Search for the cell housing the specified text and yield its (x, y) center coordinate. 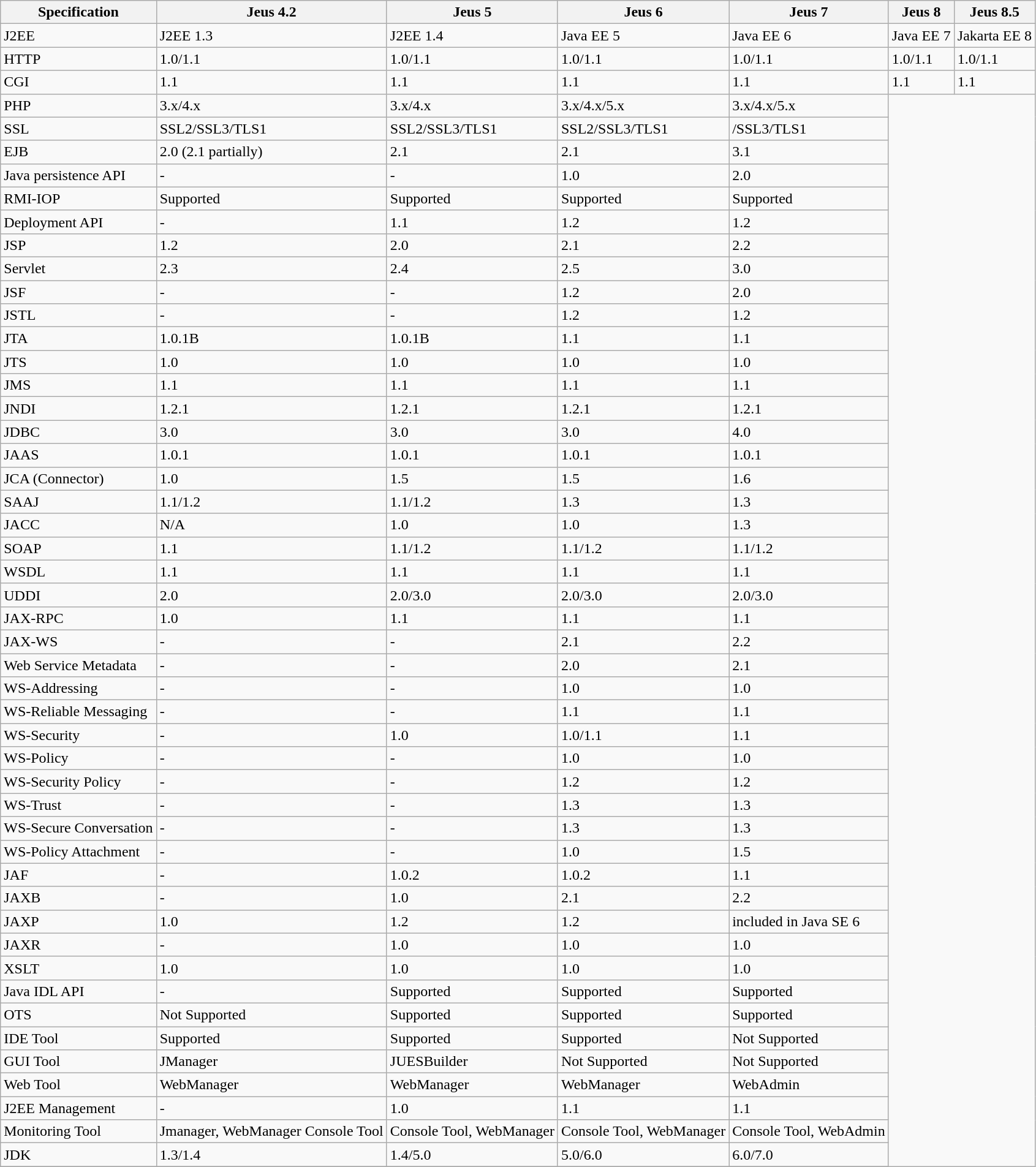
Monitoring Tool (78, 1131)
Specification (78, 12)
Jeus 8 (921, 12)
3.1 (809, 152)
RMI-IOP (78, 198)
Java persistence API (78, 175)
J2EE Management (78, 1108)
JDK (78, 1155)
Jeus 8.5 (994, 12)
JTS (78, 362)
WSDL (78, 572)
N/A (271, 525)
WS-Security Policy (78, 782)
JMS (78, 385)
IDE Tool (78, 1038)
OTS (78, 1014)
Jeus 7 (809, 12)
SAAJ (78, 502)
WS-Policy (78, 758)
5.0/6.0 (643, 1155)
JManager (271, 1062)
PHP (78, 105)
Jeus 4.2 (271, 12)
1.4/5.0 (472, 1155)
1.3/1.4 (271, 1155)
JAXP (78, 921)
2.4 (472, 268)
6.0/7.0 (809, 1155)
J2EE 1.4 (472, 36)
2.3 (271, 268)
HTTP (78, 59)
Servlet (78, 268)
/SSL3/TLS1 (809, 129)
XSLT (78, 968)
JAF (78, 875)
JSTL (78, 315)
Jmanager, WebManager Console Tool (271, 1131)
Jakarta EE 8 (994, 36)
1.6 (809, 478)
included in Java SE 6 (809, 921)
SSL (78, 129)
WS-Secure Conversation (78, 828)
JCA (Connector) (78, 478)
JTA (78, 339)
Jeus 6 (643, 12)
JNDI (78, 409)
UDDI (78, 595)
JAXB (78, 898)
JAX-WS (78, 641)
J2EE (78, 36)
Web Tool (78, 1085)
Jeus 5 (472, 12)
Web Service Metadata (78, 665)
EJB (78, 152)
WS-Trust (78, 805)
Java EE 5 (643, 36)
JAX-RPC (78, 618)
JSP (78, 245)
WS-Policy Attachment (78, 852)
GUI Tool (78, 1062)
Java EE 7 (921, 36)
Console Tool, WebAdmin (809, 1131)
J2EE 1.3 (271, 36)
2.0 (2.1 partially) (271, 152)
JAXR (78, 945)
CGI (78, 82)
WS-Addressing (78, 689)
JAAS (78, 455)
JSF (78, 292)
JUESBuilder (472, 1062)
WS-Reliable Messaging (78, 712)
Java IDL API (78, 991)
JACC (78, 525)
WS-Security (78, 735)
2.5 (643, 268)
WebAdmin (809, 1085)
JDBC (78, 432)
4.0 (809, 432)
SOAP (78, 548)
Deployment API (78, 222)
Java EE 6 (809, 36)
